Capture the cell that displays the provided text and extract its [X, Y] central coordinate. 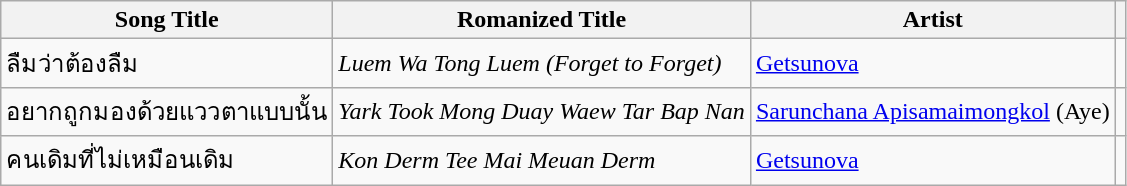
Luem Wa Tong Luem (Forget to Forget) [542, 64]
คนเดิมที่ไม่เหมือนเดิม [167, 160]
Yark Took Mong Duay Waew Tar Bap Nan [542, 112]
Romanized Title [542, 20]
Song Title [167, 20]
อยากถูกมองด้วยแววตาแบบนั้น [167, 112]
Kon Derm Tee Mai Meuan Derm [542, 160]
Sarunchana Apisamaimongkol (Aye) [932, 112]
ลืมว่าต้องลืม [167, 64]
Artist [932, 20]
